Extract the [x, y] coordinate from the center of the cell holding the provided text.  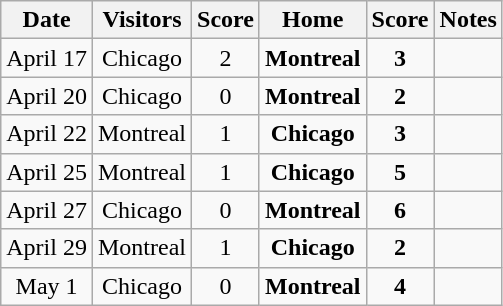
6 [400, 210]
April 29 [47, 248]
Date [47, 20]
Notes [468, 20]
April 25 [47, 172]
5 [400, 172]
Home [312, 20]
May 1 [47, 286]
April 20 [47, 96]
4 [400, 286]
April 17 [47, 58]
April 22 [47, 134]
Visitors [142, 20]
April 27 [47, 210]
